Locate the cell with the specified text and output its (x, y) center coordinate. 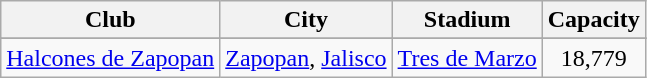
City (306, 20)
18,779 (594, 58)
Stadium (467, 20)
Tres de Marzo (467, 58)
Halcones de Zapopan (110, 58)
Capacity (594, 20)
Zapopan, Jalisco (306, 58)
Club (110, 20)
